Locate the cell with the specified text and output its [X, Y] center coordinate. 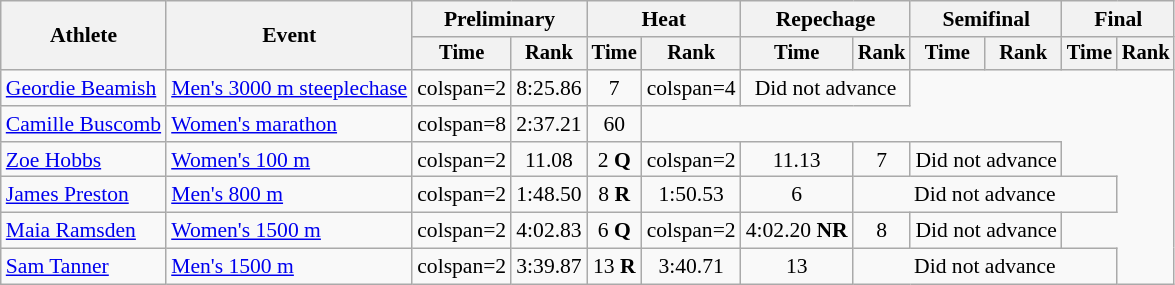
Athlete [84, 36]
Repechage [826, 19]
Women's marathon [289, 124]
Zoe Hobbs [84, 160]
Camille Buscomb [84, 124]
60 [614, 124]
13 [797, 267]
Men's 3000 m steeplechase [289, 88]
6 Q [614, 231]
Maia Ramsden [84, 231]
Semifinal [986, 19]
Geordie Beamish [84, 88]
6 [797, 195]
11.08 [548, 160]
3:39.87 [548, 267]
4:02.20 NR [797, 231]
James Preston [84, 195]
1:50.53 [692, 195]
8 R [614, 195]
4:02.83 [548, 231]
Sam Tanner [84, 267]
Heat [664, 19]
Men's 1500 m [289, 267]
Women's 1500 m [289, 231]
2 Q [614, 160]
colspan=4 [692, 88]
Men's 800 m [289, 195]
Preliminary [500, 19]
8:25.86 [548, 88]
11.13 [797, 160]
3:40.71 [692, 267]
8 [882, 231]
1:48.50 [548, 195]
Event [289, 36]
Women's 100 m [289, 160]
13 R [614, 267]
colspan=8 [462, 124]
2:37.21 [548, 124]
Final [1118, 19]
